For the text-containing cell, return its midpoint in (x, y) coordinate format. 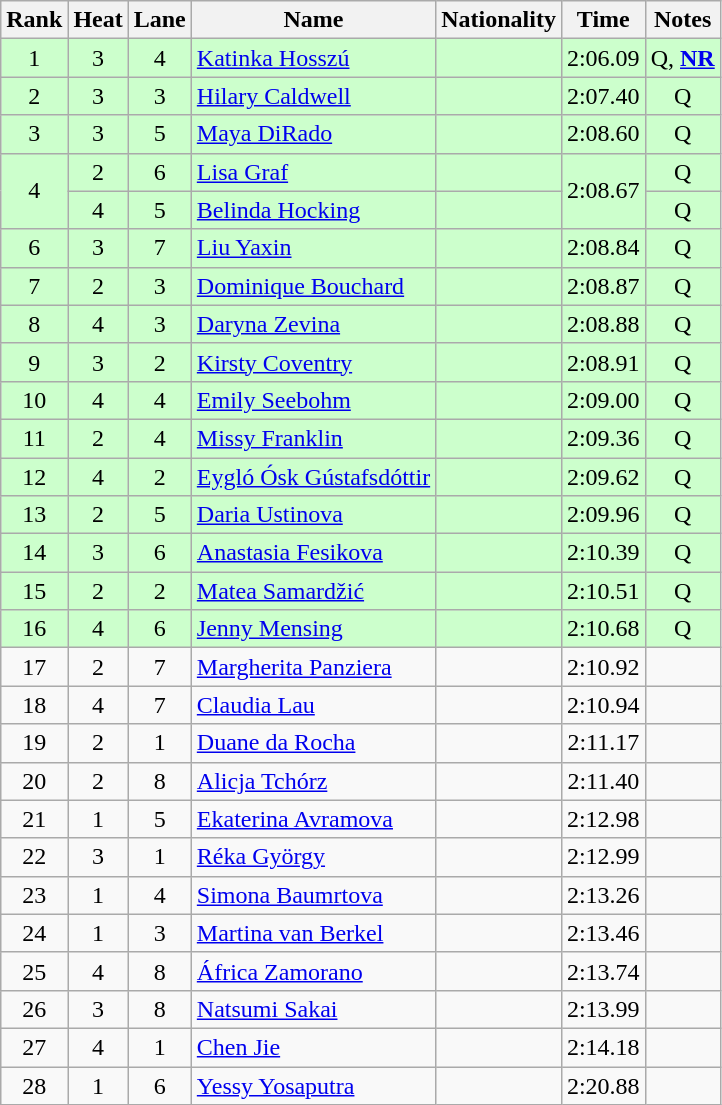
Dominique Bouchard (313, 286)
2:09.62 (603, 477)
Claudia Lau (313, 705)
2:11.17 (603, 743)
2:08.67 (603, 191)
Réka György (313, 857)
13 (34, 515)
Daria Ustinova (313, 515)
Duane da Rocha (313, 743)
Time (603, 20)
Maya DiRado (313, 134)
2:09.00 (603, 400)
14 (34, 553)
2:08.84 (603, 248)
2:08.87 (603, 286)
28 (34, 1085)
África Zamorano (313, 971)
15 (34, 591)
2:06.09 (603, 58)
Heat (98, 20)
Anastasia Fesikova (313, 553)
12 (34, 477)
Nationality (499, 20)
2:07.40 (603, 96)
Missy Franklin (313, 438)
17 (34, 667)
Ekaterina Avramova (313, 819)
2:14.18 (603, 1047)
2:10.39 (603, 553)
Eygló Ósk Gústafsdóttir (313, 477)
20 (34, 781)
2:13.99 (603, 1009)
2:12.98 (603, 819)
23 (34, 895)
Martina van Berkel (313, 933)
Rank (34, 20)
26 (34, 1009)
2:13.74 (603, 971)
19 (34, 743)
Emily Seebohm (313, 400)
Notes (682, 20)
2:09.36 (603, 438)
27 (34, 1047)
25 (34, 971)
Hilary Caldwell (313, 96)
Katinka Hosszú (313, 58)
Liu Yaxin (313, 248)
Margherita Panziera (313, 667)
Name (313, 20)
2:08.60 (603, 134)
Yessy Yosaputra (313, 1085)
Lane (160, 20)
Chen Jie (313, 1047)
Daryna Zevina (313, 324)
2:10.94 (603, 705)
21 (34, 819)
2:10.92 (603, 667)
2:09.96 (603, 515)
22 (34, 857)
Natsumi Sakai (313, 1009)
2:11.40 (603, 781)
18 (34, 705)
10 (34, 400)
2:13.26 (603, 895)
2:08.88 (603, 324)
2:12.99 (603, 857)
Alicja Tchórz (313, 781)
11 (34, 438)
2:08.91 (603, 362)
Q, NR (682, 58)
2:10.51 (603, 591)
Matea Samardžić (313, 591)
2:13.46 (603, 933)
2:10.68 (603, 629)
Jenny Mensing (313, 629)
Lisa Graf (313, 172)
2:20.88 (603, 1085)
Belinda Hocking (313, 210)
24 (34, 933)
Kirsty Coventry (313, 362)
Simona Baumrtova (313, 895)
9 (34, 362)
16 (34, 629)
